Provide the [X, Y] coordinate of the cell's center where the given text is located.  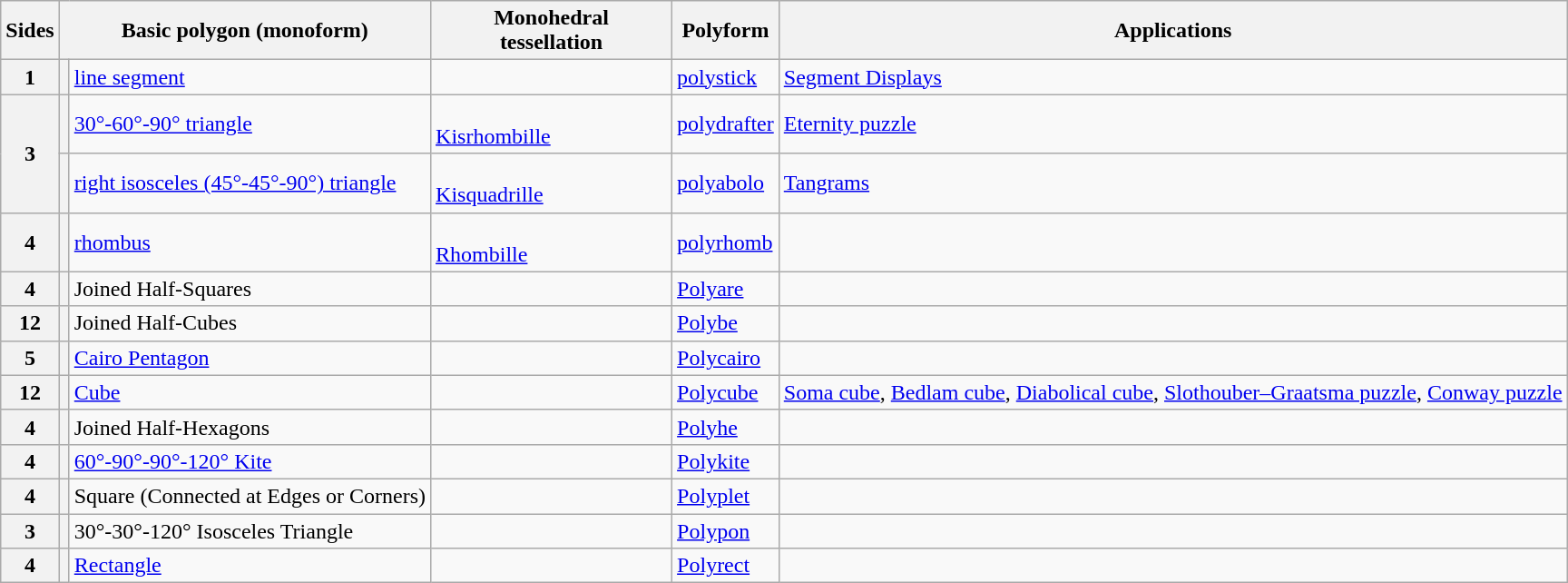
1 [30, 77]
Rectangle [250, 566]
Polyform [726, 31]
Joined Half-Cubes [250, 323]
Joined Half-Hexagons [250, 427]
5 [30, 358]
Kisrhombille [552, 124]
Square (Connected at Edges or Corners) [250, 496]
Polykite [726, 461]
Polyhe [726, 427]
Soma cube, Bedlam cube, Diabolical cube, Slothouber–Graatsma puzzle, Conway puzzle [1172, 392]
Joined Half-Squares [250, 289]
Tangrams [1172, 183]
Rhombille [552, 242]
Cairo Pentagon [250, 358]
Applications [1172, 31]
rhombus [250, 242]
Polybe [726, 323]
Kisquadrille [552, 183]
Cube [250, 392]
Polyrect [726, 566]
Polyplet [726, 496]
Monohedraltessellation [552, 31]
right isosceles (45°-45°-90°) triangle [250, 183]
polystick [726, 77]
Sides [30, 31]
polydrafter [726, 124]
polyabolo [726, 183]
Polyare [726, 289]
Polycairo [726, 358]
30°-30°-120° Isosceles Triangle [250, 531]
Polypon [726, 531]
Polycube [726, 392]
30°-60°-90° triangle [250, 124]
polyrhomb [726, 242]
Basic polygon (monoform) [245, 31]
Eternity puzzle [1172, 124]
60°-90°-90°-120° Kite [250, 461]
line segment [250, 77]
Segment Displays [1172, 77]
